Output the [x, y] coordinate of the center of the cell containing the given text.  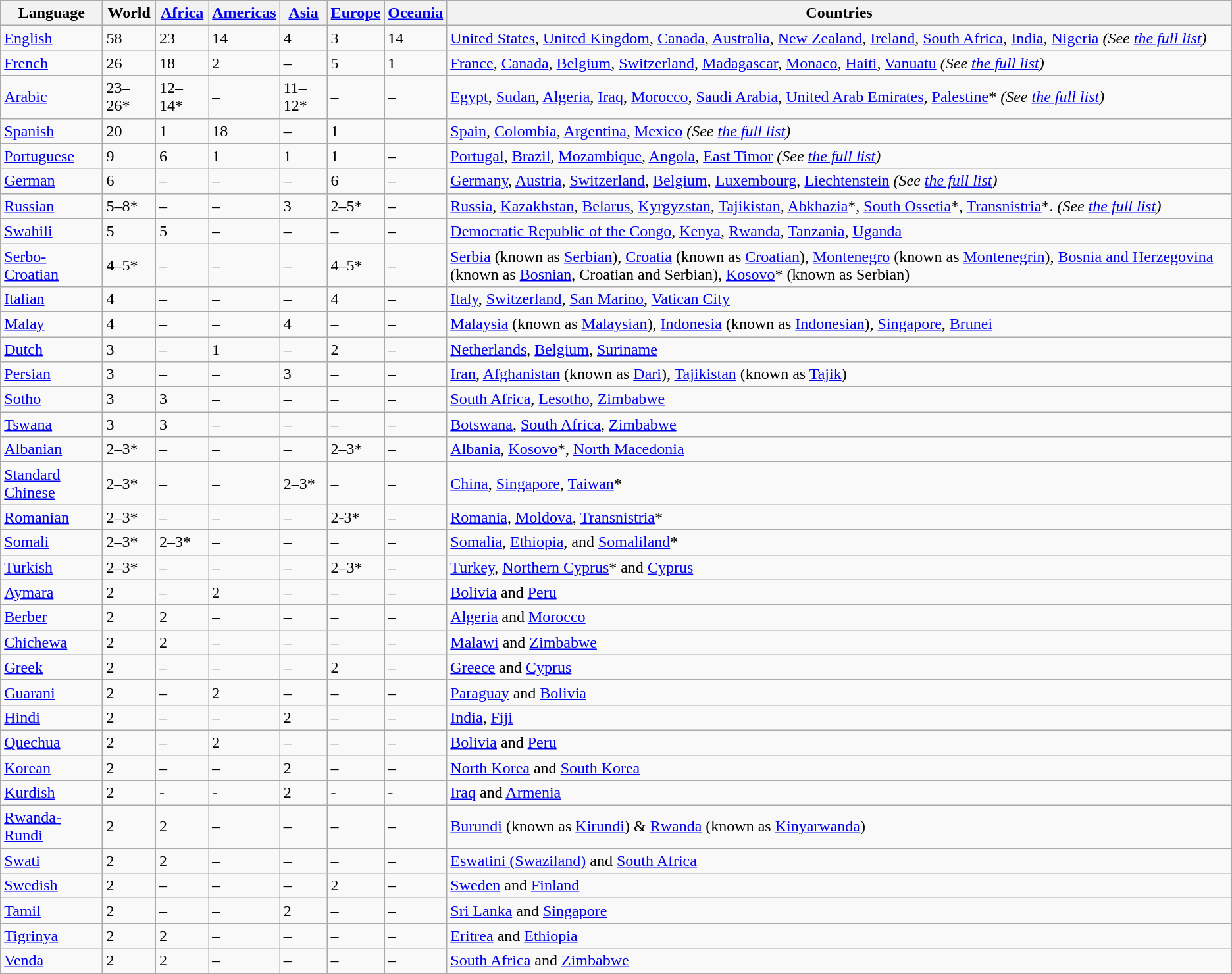
Somali [51, 542]
Chichewa [51, 642]
World [129, 13]
Germany, Austria, Switzerland, Belgium, Luxembourg, Liechtenstein (See the full list) [839, 181]
Asia [303, 13]
Eswatini (Swaziland) and South Africa [839, 861]
5–8* [129, 206]
Swahili [51, 231]
23 [182, 38]
Kurdish [51, 793]
Swati [51, 861]
Serbo-Croatian [51, 265]
North Korea and South Korea [839, 768]
French [51, 63]
Italy, Switzerland, San Marino, Vatican City [839, 299]
11–12* [303, 97]
Berber [51, 617]
Eritrea and Ethiopia [839, 936]
Somalia, Ethiopia, and Somaliland* [839, 542]
Egypt, Sudan, Algeria, Iraq, Morocco, Saudi Arabia, United Arab Emirates, Palestine* (See the full list) [839, 97]
Americas [244, 13]
2–5* [355, 206]
Sotho [51, 399]
Arabic [51, 97]
Botswana, South Africa, Zimbabwe [839, 424]
Tswana [51, 424]
Romania, Moldova, Transnistria* [839, 517]
Sweden and Finland [839, 886]
Iraq and Armenia [839, 793]
Turkey, Northern Cyprus* and Cyprus [839, 567]
Language [51, 13]
Dutch [51, 349]
Malay [51, 324]
Albanian [51, 449]
Russia, Kazakhstan, Belarus, Kyrgyzstan, Tajikistan, Abkhazia*, South Ossetia*, Transnistria*. (See the full list) [839, 206]
United States, United Kingdom, Canada, Australia, New Zealand, Ireland, South Africa, India, Nigeria (See the full list) [839, 38]
Russian [51, 206]
Malawi and Zimbabwe [839, 642]
Venda [51, 961]
Africa [182, 13]
Paraguay and Bolivia [839, 692]
Italian [51, 299]
Malaysia (known as Malaysian), Indonesia (known as Indonesian), Singapore, Brunei [839, 324]
Aymara [51, 592]
Countries [839, 13]
Iran, Afghanistan (known as Dari), Tajikistan (known as Tajik) [839, 374]
Greek [51, 667]
Hindi [51, 717]
20 [129, 131]
Standard Chinese [51, 483]
23–26* [129, 97]
Portugal, Brazil, Mozambique, Angola, East Timor (See the full list) [839, 156]
Swedish [51, 886]
Algeria and Morocco [839, 617]
Oceania [416, 13]
Spanish [51, 131]
Korean [51, 768]
India, Fiji [839, 717]
Greece and Cyprus [839, 667]
Romanian [51, 517]
Sri Lanka and Singapore [839, 911]
South Africa and Zimbabwe [839, 961]
9 [129, 156]
Netherlands, Belgium, Suriname [839, 349]
58 [129, 38]
2-3* [355, 517]
Tamil [51, 911]
Portuguese [51, 156]
26 [129, 63]
China, Singapore, Taiwan* [839, 483]
Persian [51, 374]
Guarani [51, 692]
12–14* [182, 97]
Spain, Colombia, Argentina, Mexico (See the full list) [839, 131]
Rwanda-Rundi [51, 827]
South Africa, Lesotho, Zimbabwe [839, 399]
Albania, Kosovo*, North Macedonia [839, 449]
Democratic Republic of the Congo, Kenya, Rwanda, Tanzania, Uganda [839, 231]
Europe [355, 13]
Burundi (known as Kirundi) & Rwanda (known as Kinyarwanda) [839, 827]
France, Canada, Belgium, Switzerland, Madagascar, Monaco, Haiti, Vanuatu (See the full list) [839, 63]
German [51, 181]
English [51, 38]
Tigrinya [51, 936]
Quechua [51, 742]
Turkish [51, 567]
